Identify which cell holds the provided text, then report its (x, y) central coordinate. 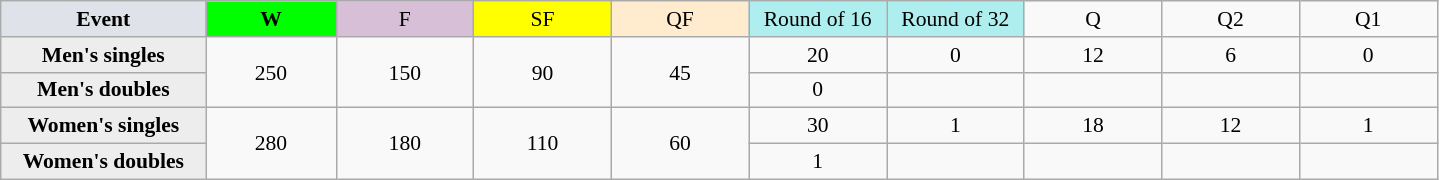
Men's doubles (104, 90)
20 (818, 55)
280 (271, 144)
Men's singles (104, 55)
90 (543, 72)
QF (680, 19)
SF (543, 19)
Round of 16 (818, 19)
Women's singles (104, 126)
Event (104, 19)
Q1 (1368, 19)
Q (1093, 19)
180 (405, 144)
45 (680, 72)
110 (543, 144)
W (271, 19)
30 (818, 126)
Round of 32 (955, 19)
18 (1093, 126)
Q2 (1231, 19)
F (405, 19)
6 (1231, 55)
Women's doubles (104, 162)
250 (271, 72)
60 (680, 144)
150 (405, 72)
